Scan for the cell matching the given text and deliver its (X, Y) coordinate at center. 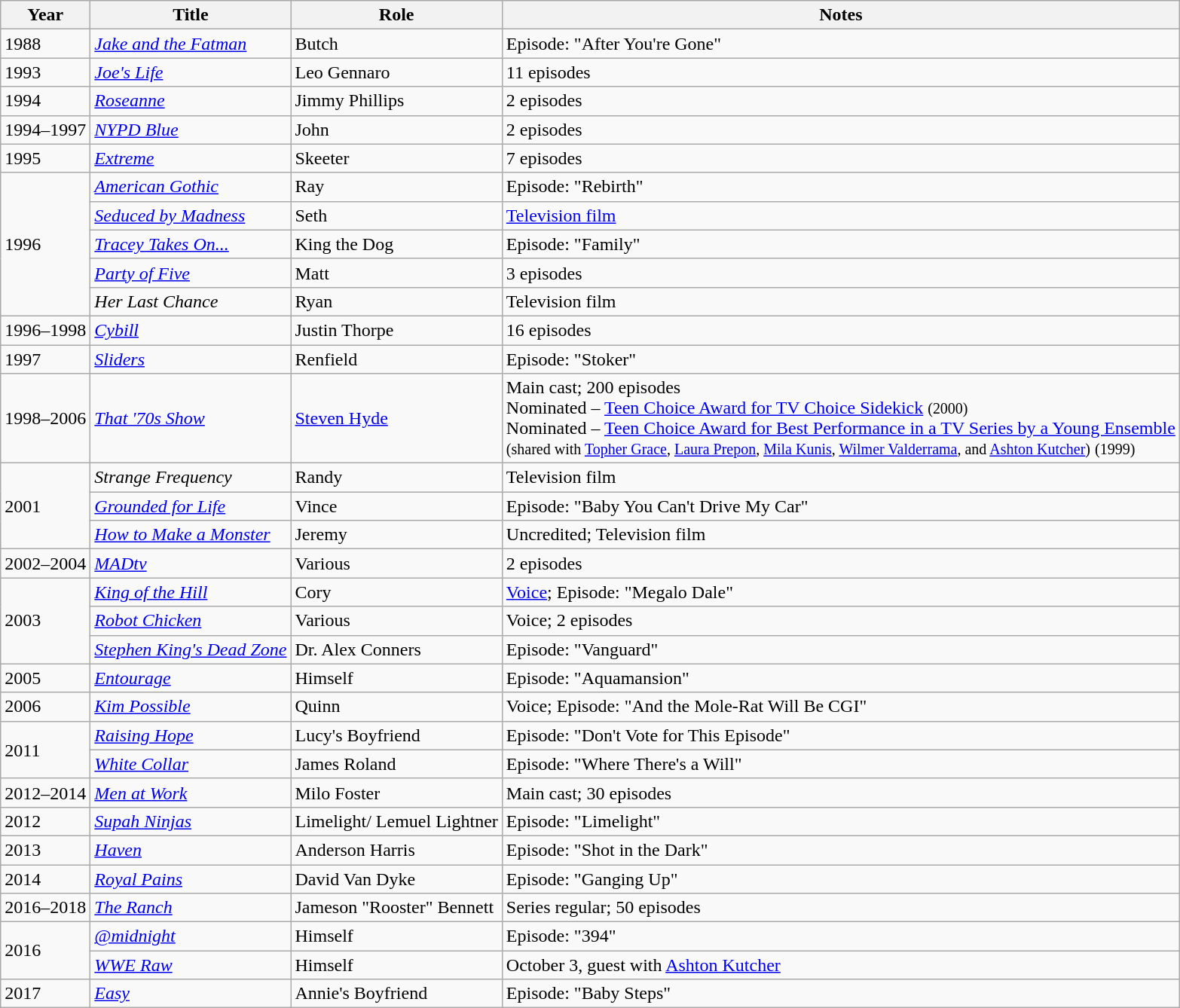
John (396, 130)
NYPD Blue (191, 130)
Skeeter (396, 158)
2002–2004 (45, 564)
Vince (396, 506)
Supah Ninjas (191, 821)
David Van Dyke (396, 879)
1998–2006 (45, 419)
Quinn (396, 707)
1995 (45, 158)
Grounded for Life (191, 506)
Episode: "Where There's a Will" (841, 764)
Renfield (396, 359)
Party of Five (191, 273)
2011 (45, 750)
Episode: "After You're Gone" (841, 44)
Raising Hope (191, 735)
Ray (396, 187)
Royal Pains (191, 879)
Jimmy Phillips (396, 101)
Episode: "Shot in the Dark" (841, 850)
Notes (841, 15)
American Gothic (191, 187)
11 episodes (841, 72)
1988 (45, 44)
October 3, guest with Ashton Kutcher (841, 965)
Randy (396, 478)
1994 (45, 101)
2003 (45, 621)
Episode: "Family" (841, 244)
Robot Chicken (191, 621)
White Collar (191, 764)
Year (45, 15)
Episode: "Vanguard" (841, 649)
How to Make a Monster (191, 535)
3 episodes (841, 273)
@midnight (191, 936)
Matt (396, 273)
Uncredited; Television film (841, 535)
Episode: "Ganging Up" (841, 879)
7 episodes (841, 158)
2016–2018 (45, 908)
King of the Hill (191, 592)
Ryan (396, 301)
Jeremy (396, 535)
Men at Work (191, 793)
Voice; Episode: "Megalo Dale" (841, 592)
Steven Hyde (396, 419)
Cory (396, 592)
1997 (45, 359)
MADtv (191, 564)
Episode: "Baby Steps" (841, 994)
1996–1998 (45, 330)
2013 (45, 850)
Her Last Chance (191, 301)
Sliders (191, 359)
Extreme (191, 158)
1994–1997 (45, 130)
Episode: "Stoker" (841, 359)
2006 (45, 707)
Episode: "Baby You Can't Drive My Car" (841, 506)
Joe's Life (191, 72)
Title (191, 15)
Episode: "Aquamansion" (841, 678)
Haven (191, 850)
Limelight/ Lemuel Lightner (396, 821)
Strange Frequency (191, 478)
Main cast; 30 episodes (841, 793)
Anderson Harris (396, 850)
Episode: "394" (841, 936)
2012–2014 (45, 793)
Leo Gennaro (396, 72)
Entourage (191, 678)
2001 (45, 506)
Voice; 2 episodes (841, 621)
Butch (396, 44)
Cybill (191, 330)
Jameson "Rooster" Bennett (396, 908)
Role (396, 15)
Lucy's Boyfriend (396, 735)
Jake and the Fatman (191, 44)
16 episodes (841, 330)
2016 (45, 951)
Easy (191, 994)
Series regular; 50 episodes (841, 908)
Roseanne (191, 101)
Milo Foster (396, 793)
2005 (45, 678)
1993 (45, 72)
The Ranch (191, 908)
Dr. Alex Conners (396, 649)
2012 (45, 821)
Seth (396, 215)
King the Dog (396, 244)
1996 (45, 244)
WWE Raw (191, 965)
Episode: "Don't Vote for This Episode" (841, 735)
Stephen King's Dead Zone (191, 649)
Seduced by Madness (191, 215)
James Roland (396, 764)
Kim Possible (191, 707)
Annie's Boyfriend (396, 994)
2017 (45, 994)
Episode: "Limelight" (841, 821)
Episode: "Rebirth" (841, 187)
Voice; Episode: "And the Mole-Rat Will Be CGI" (841, 707)
That '70s Show (191, 419)
Tracey Takes On... (191, 244)
Justin Thorpe (396, 330)
2014 (45, 879)
